From the cell containing the given text, extract its center point as (x, y) coordinate. 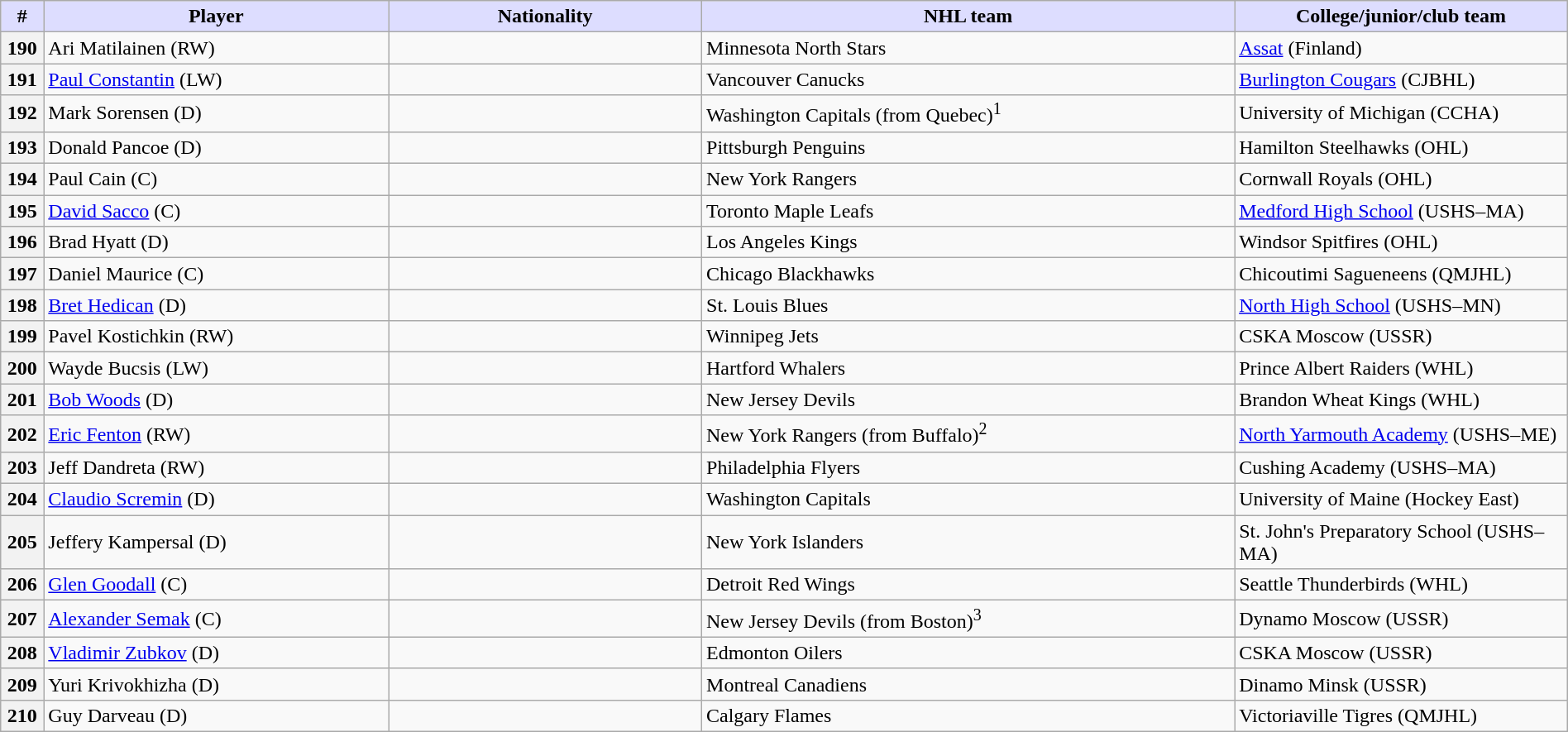
Donald Pancoe (D) (217, 147)
University of Maine (Hockey East) (1401, 500)
193 (22, 147)
North High School (USHS–MN) (1401, 305)
Eric Fenton (RW) (217, 433)
Bob Woods (D) (217, 399)
Victoriaville Tigres (QMJHL) (1401, 716)
Claudio Scremin (D) (217, 500)
Pavel Kostichkin (RW) (217, 337)
New Jersey Devils (968, 399)
Cushing Academy (USHS–MA) (1401, 468)
Pittsburgh Penguins (968, 147)
Toronto Maple Leafs (968, 211)
Jeffery Kampersal (D) (217, 543)
New York Islanders (968, 543)
Chicoutimi Sagueneens (QMJHL) (1401, 274)
190 (22, 48)
Washington Capitals (from Quebec)1 (968, 114)
202 (22, 433)
Los Angeles Kings (968, 242)
David Sacco (C) (217, 211)
Calgary Flames (968, 716)
Assat (Finland) (1401, 48)
Detroit Red Wings (968, 585)
North Yarmouth Academy (USHS–ME) (1401, 433)
Ari Matilainen (RW) (217, 48)
Hamilton Steelhawks (OHL) (1401, 147)
New York Rangers (968, 179)
Paul Constantin (LW) (217, 79)
Nationality (546, 17)
195 (22, 211)
Guy Darveau (D) (217, 716)
New York Rangers (from Buffalo)2 (968, 433)
198 (22, 305)
Bret Hedican (D) (217, 305)
Mark Sorensen (D) (217, 114)
Winnipeg Jets (968, 337)
200 (22, 368)
194 (22, 179)
206 (22, 585)
Alexander Semak (C) (217, 619)
210 (22, 716)
NHL team (968, 17)
Montreal Canadiens (968, 684)
191 (22, 79)
Daniel Maurice (C) (217, 274)
207 (22, 619)
Windsor Spitfires (OHL) (1401, 242)
Wayde Bucsis (LW) (217, 368)
Hartford Whalers (968, 368)
St. Louis Blues (968, 305)
209 (22, 684)
Player (217, 17)
192 (22, 114)
208 (22, 653)
New Jersey Devils (from Boston)3 (968, 619)
Philadelphia Flyers (968, 468)
College/junior/club team (1401, 17)
Minnesota North Stars (968, 48)
Paul Cain (C) (217, 179)
204 (22, 500)
Yuri Krivokhizha (D) (217, 684)
203 (22, 468)
Vancouver Canucks (968, 79)
Vladimir Zubkov (D) (217, 653)
# (22, 17)
Medford High School (USHS–MA) (1401, 211)
199 (22, 337)
St. John's Preparatory School (USHS–MA) (1401, 543)
Brandon Wheat Kings (WHL) (1401, 399)
Dinamo Minsk (USSR) (1401, 684)
Burlington Cougars (CJBHL) (1401, 79)
205 (22, 543)
Glen Goodall (C) (217, 585)
University of Michigan (CCHA) (1401, 114)
Jeff Dandreta (RW) (217, 468)
Dynamo Moscow (USSR) (1401, 619)
201 (22, 399)
Seattle Thunderbirds (WHL) (1401, 585)
Cornwall Royals (OHL) (1401, 179)
Washington Capitals (968, 500)
Brad Hyatt (D) (217, 242)
196 (22, 242)
Edmonton Oilers (968, 653)
197 (22, 274)
Chicago Blackhawks (968, 274)
Prince Albert Raiders (WHL) (1401, 368)
